Detect which cell encompasses the target text, then output its (x, y) center coordinate. 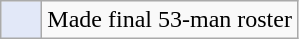
Made final 53-man roster (170, 20)
